Detect which cell encompasses the target text, then output its [x, y] center coordinate. 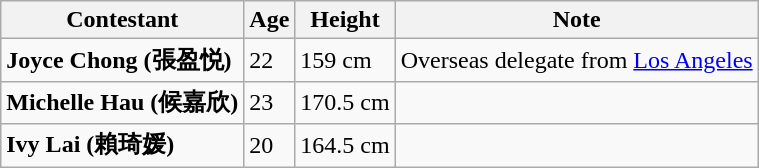
Age [270, 20]
23 [270, 102]
Michelle Hau (候嘉欣) [122, 102]
170.5 cm [345, 102]
Contestant [122, 20]
164.5 cm [345, 146]
Overseas delegate from Los Angeles [576, 60]
Joyce Chong (張盈悦) [122, 60]
Height [345, 20]
159 cm [345, 60]
Note [576, 20]
20 [270, 146]
22 [270, 60]
Ivy Lai (賴琦媛) [122, 146]
